Output the (X, Y) coordinate of the center of the cell containing the given text.  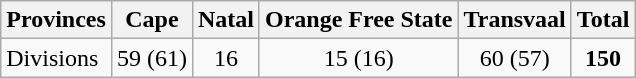
Natal (226, 20)
Provinces (56, 20)
60 (57) (514, 58)
Divisions (56, 58)
Transvaal (514, 20)
59 (61) (152, 58)
150 (603, 58)
Orange Free State (358, 20)
Cape (152, 20)
Total (603, 20)
15 (16) (358, 58)
16 (226, 58)
